Provide the (x, y) coordinate of the cell's center where the given text is located.  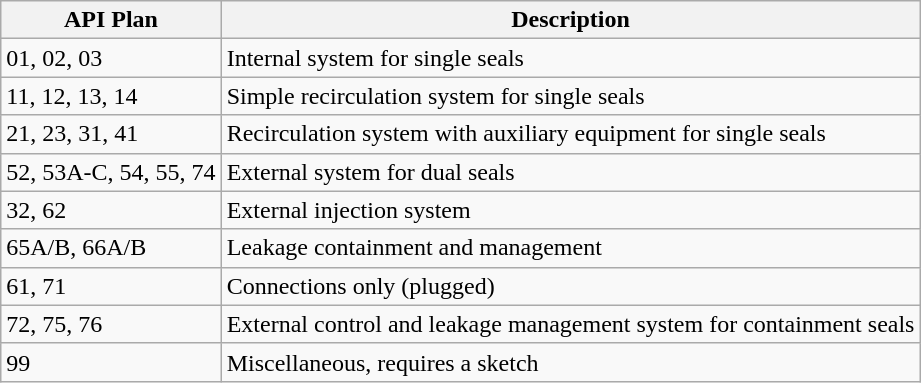
99 (111, 362)
Connections only (plugged) (570, 286)
Simple recirculation system for single seals (570, 96)
External injection system (570, 210)
External system for dual seals (570, 172)
65A/B, 66A/B (111, 248)
Internal system for single seals (570, 58)
32, 62 (111, 210)
Leakage containment and management (570, 248)
Recirculation system with auxiliary equipment for single seals (570, 134)
Miscellaneous, requires a sketch (570, 362)
52, 53A-C, 54, 55, 74 (111, 172)
21, 23, 31, 41 (111, 134)
API Plan (111, 20)
External control and leakage management system for containment seals (570, 324)
61, 71 (111, 286)
Description (570, 20)
11, 12, 13, 14 (111, 96)
72, 75, 76 (111, 324)
01, 02, 03 (111, 58)
